Scan for the cell matching the given text and deliver its [X, Y] coordinate at center. 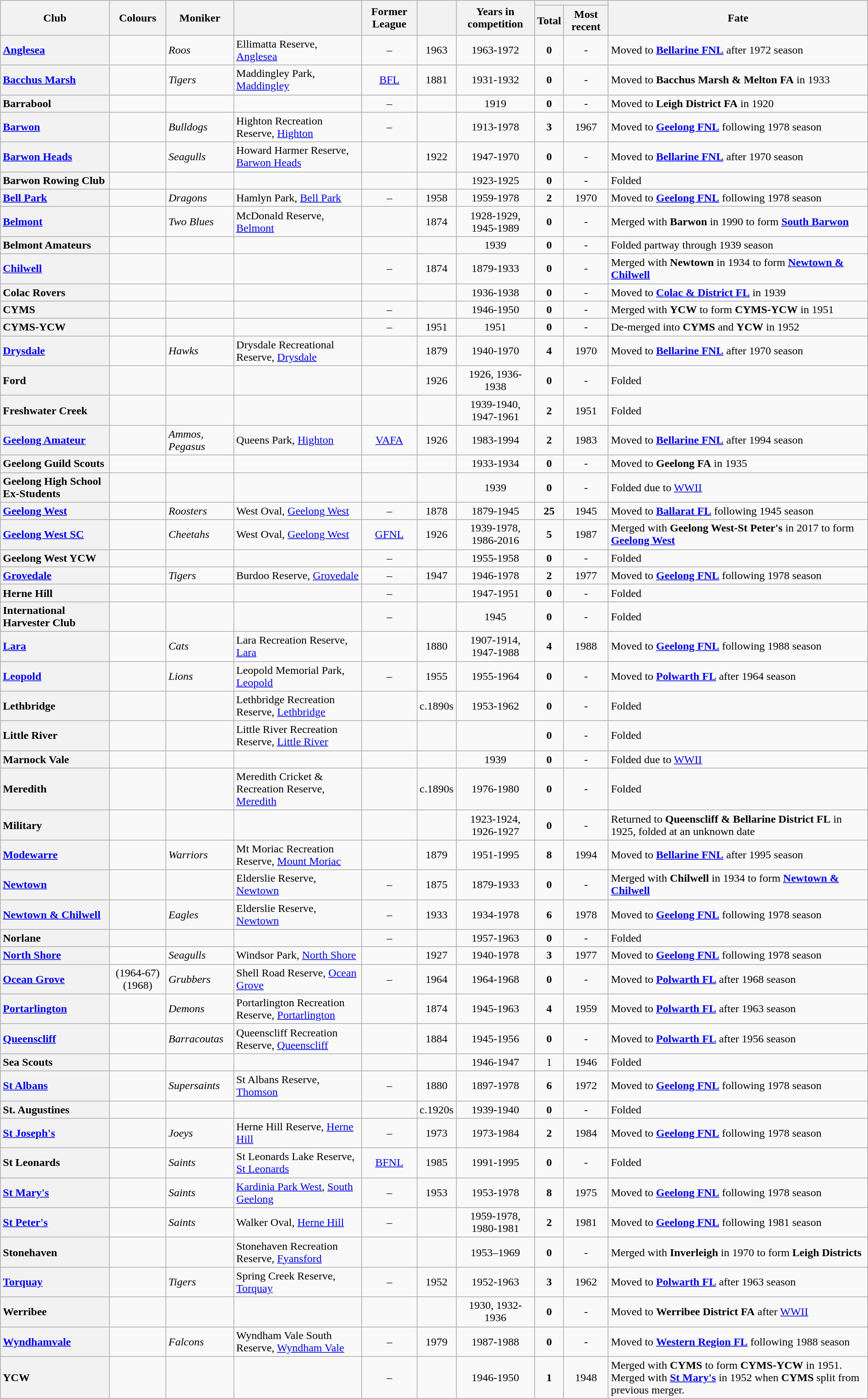
1923-1924, 1926-1927 [495, 825]
Mt Moriac Recreation Reserve, Mount Moriac [298, 855]
Leopold [55, 676]
Merged with Chilwell in 1934 to form Newtown & Chilwell [738, 884]
Windsor Park, North Shore [298, 955]
Hawks [200, 351]
Lara Recreation Reserve, Lara [298, 646]
1959-1978, 1980-1981 [495, 1222]
Modewarre [55, 855]
Falcons [200, 1341]
1897-1978 [495, 1086]
Herne Hill Reserve, Herne Hill [298, 1133]
1967 [586, 127]
1933 [437, 915]
Merged with Barwon in 1990 to form South Barwon [738, 222]
1957-1963 [495, 938]
1987-1988 [495, 1341]
Most recent [586, 20]
1939-1940 [495, 1109]
Two Blues [200, 222]
1955-1964 [495, 676]
Belmont Amateurs [55, 245]
1972 [586, 1086]
Geelong Guild Scouts [55, 464]
Burdoo Reserve, Grovedale [298, 575]
Sea Scouts [55, 1062]
VAFA [389, 440]
Colac Rovers [55, 293]
Anglesea [55, 50]
Wyndhamvale [55, 1341]
Bell Park [55, 198]
1927 [437, 955]
Moved to Geelong FA in 1935 [738, 464]
Moved to Ballarat FL following 1945 season [738, 511]
Belmont [55, 222]
1987 [586, 535]
Merged with Newtown in 1934 to form Newtown & Chilwell [738, 268]
Moved to Polwarth FL after 1956 season [738, 1038]
Moved to Bellarine FNL after 1972 season [738, 50]
1884 [437, 1038]
Little River Recreation Reserve, Little River [298, 736]
1907-1914, 1947-1988 [495, 646]
1946-1978 [495, 575]
GFNL [389, 535]
Moved to Western Region FL following 1988 season [738, 1341]
1919 [495, 103]
St Joseph's [55, 1133]
Joeys [200, 1133]
1994 [586, 855]
Hamlyn Park, Bell Park [298, 198]
Geelong West SC [55, 535]
Lara [55, 646]
Geelong West [55, 511]
1878 [437, 511]
Leopold Memorial Park, Leopold [298, 676]
Fate [738, 18]
Geelong West YCW [55, 558]
1979 [437, 1341]
1934-1978 [495, 915]
1945-1956 [495, 1038]
St Leonards [55, 1163]
1948 [586, 1377]
Geelong High School Ex-Students [55, 487]
Bacchus Marsh [55, 80]
Barwon Rowing Club [55, 180]
1991-1995 [495, 1163]
1945-1963 [495, 1009]
BFNL [389, 1163]
1964 [437, 979]
1955-1958 [495, 558]
Stonehaven Recreation Reserve, Fyansford [298, 1253]
Moved to Werribee District FA after WWII [738, 1312]
Drysdale Recreational Reserve, Drysdale [298, 351]
Moved to Geelong FNL following 1988 season [738, 646]
Meredith [55, 789]
1973 [437, 1133]
1981 [586, 1222]
1988 [586, 646]
1952 [437, 1282]
BFL [389, 80]
CYMS [55, 310]
Meredith Cricket & Recreation Reserve, Meredith [298, 789]
1928-1929, 1945-1989 [495, 222]
Colours [138, 18]
Folded partway through 1939 season [738, 245]
CYMS-YCW [55, 327]
Barrabool [55, 103]
Moniker [200, 18]
North Shore [55, 955]
Former League [389, 18]
(1964-67)(1968) [138, 979]
1940-1970 [495, 351]
Moved to Bellarine FNL after 1994 season [738, 440]
1964-1968 [495, 979]
Bulldogs [200, 127]
1958 [437, 198]
Supersaints [200, 1086]
1946-1947 [495, 1062]
Barwon Heads [55, 157]
1875 [437, 884]
Roosters [200, 511]
c.1920s [437, 1109]
Shell Road Reserve, Ocean Grove [298, 979]
Moved to Colac & District FL in 1939 [738, 293]
Kardinia Park West, South Geelong [298, 1193]
Roos [200, 50]
Queenscliff [55, 1038]
Geelong Amateur [55, 440]
1976-1980 [495, 789]
1922 [437, 157]
Torquay [55, 1282]
1953-1978 [495, 1193]
St. Augustines [55, 1109]
Grovedale [55, 575]
Barracoutas [200, 1038]
Moved to Leigh District FA in 1920 [738, 103]
Freshwater Creek [55, 410]
1879-1945 [495, 511]
1953 [437, 1193]
1947 [437, 575]
Marnock Vale [55, 759]
1939-1940, 1947-1961 [495, 410]
St Leonards Lake Reserve, St Leonards [298, 1163]
1933-1934 [495, 464]
Chilwell [55, 268]
Little River [55, 736]
1946 [586, 1062]
1881 [437, 80]
St Albans Reserve, Thomson [298, 1086]
1952-1963 [495, 1282]
1962 [586, 1282]
Maddingley Park, Maddingley [298, 80]
1953-1962 [495, 706]
1959 [586, 1009]
Lions [200, 676]
Military [55, 825]
Portarlington [55, 1009]
International Harvester Club [55, 616]
1913-1978 [495, 127]
Merged with Inverleigh in 1970 to form Leigh Districts [738, 1253]
Ford [55, 381]
Cheetahs [200, 535]
Years in competition [495, 18]
1955 [437, 676]
Cats [200, 646]
1953–1969 [495, 1253]
Moved to Geelong FNL following 1981 season [738, 1222]
Portarlington Recreation Reserve, Portarlington [298, 1009]
Moved to Bellarine FNL after 1995 season [738, 855]
1985 [437, 1163]
St Mary's [55, 1193]
Ocean Grove [55, 979]
Highton Recreation Reserve, Highton [298, 127]
1983-1994 [495, 440]
Merged with CYMS to form CYMS-YCW in 1951. Merged with St Mary's in 1952 when CYMS split from previous merger. [738, 1377]
1939-1978, 1986-2016 [495, 535]
Drysdale [55, 351]
Ammos, Pegasus [200, 440]
Returned to Queenscliff & Bellarine District FL in 1925, folded at an unknown date [738, 825]
McDonald Reserve, Belmont [298, 222]
1936-1938 [495, 293]
Moved to Polwarth FL after 1968 season [738, 979]
1973-1984 [495, 1133]
Moved to Bacchus Marsh & Melton FA in 1933 [738, 80]
De-merged into CYMS and YCW in 1952 [738, 327]
YCW [55, 1377]
1940-1978 [495, 955]
Grubbers [200, 979]
Queens Park, Highton [298, 440]
Werribee [55, 1312]
Merged with YCW to form CYMS-YCW in 1951 [738, 310]
1963-1972 [495, 50]
Ellimatta Reserve, Anglesea [298, 50]
St Albans [55, 1086]
1963 [437, 50]
Wyndham Vale South Reserve, Wyndham Vale [298, 1341]
Walker Oval, Herne Hill [298, 1222]
Spring Creek Reserve, Torquay [298, 1282]
Herne Hill [55, 593]
Lethbridge Recreation Reserve, Lethbridge [298, 706]
1984 [586, 1133]
Total [549, 20]
1978 [586, 915]
1923-1925 [495, 180]
Newtown & Chilwell [55, 915]
Howard Harmer Reserve, Barwon Heads [298, 157]
Newtown [55, 884]
25 [549, 511]
Lethbridge [55, 706]
Queenscliff Recreation Reserve, Queenscliff [298, 1038]
Barwon [55, 127]
Club [55, 18]
Norlane [55, 938]
1951-1995 [495, 855]
1975 [586, 1193]
1931-1932 [495, 80]
1959-1978 [495, 198]
Eagles [200, 915]
Stonehaven [55, 1253]
Merged with Geelong West-St Peter's in 2017 to form Geelong West [738, 535]
5 [549, 535]
1983 [586, 440]
Demons [200, 1009]
St Peter's [55, 1222]
Moved to Polwarth FL after 1964 season [738, 676]
Dragons [200, 198]
Warriors [200, 855]
1947-1951 [495, 593]
1930, 1932-1936 [495, 1312]
1926, 1936-1938 [495, 381]
1947-1970 [495, 157]
